Pinpoint the cell where the given text exists, returning its (X, Y) midpoint coordinate. 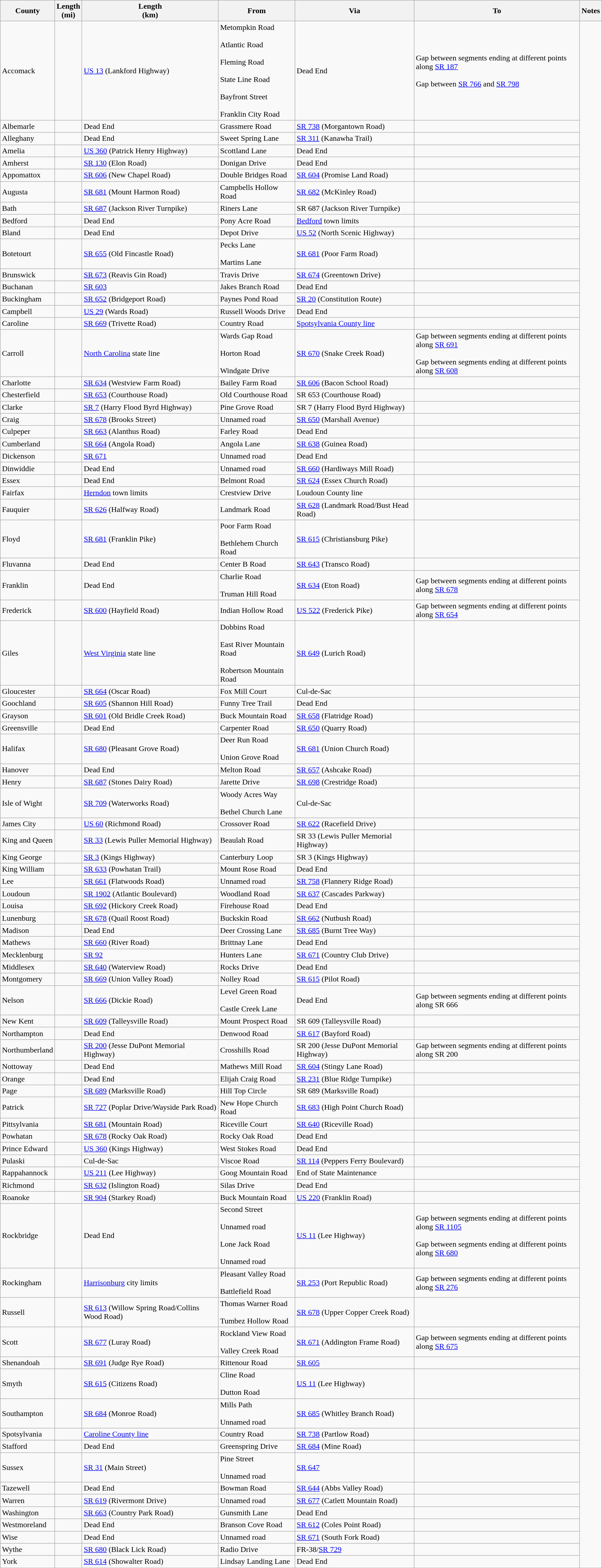
SR 640 (Riceville Road) (354, 1124)
Campbells Hollow Road (257, 192)
Powhatan (28, 1136)
SR 692 (Hickory Creek Road) (150, 906)
SR 684 (Monroe Road) (150, 1413)
York (28, 1562)
Cumberland (28, 444)
Mecklenburg (28, 955)
Hunters Lane (257, 955)
SR 31 (Main Street) (150, 1467)
SR 669 (Trivette Road) (150, 324)
SR 130 (Elon Road) (150, 163)
Gap between segments ending at different points along SR 678 (497, 585)
SR 660 (Hardiways Mill Road) (354, 468)
SR 652 (Bridgeport Road) (150, 299)
King William (28, 869)
Russell Woods Drive (257, 311)
SR 657 (Ashcake Road) (354, 770)
Franklin (28, 585)
SR 673 (Reavis Gin Road) (150, 275)
SR 691 (Judge Rye Road) (150, 1363)
Notes (591, 11)
SR 605 (354, 1363)
Henry (28, 782)
SR 606 (Bacon School Road) (354, 383)
Scott (28, 1342)
Dinwiddie (28, 468)
Smyth (28, 1384)
Rittenour Road (257, 1363)
SR 612 (Coles Point Road) (354, 1525)
Sweet Spring Lane (257, 139)
West Stokes Road (257, 1149)
SR 634 (Westview Farm Road) (150, 383)
SR 601 (Old Bridle Creek Road) (150, 716)
SR 643 (Transco Road) (354, 564)
Buckingham (28, 299)
Loudoun (28, 894)
Mills PathUnnamed road (257, 1413)
Crossover Road (257, 824)
Floyd (28, 539)
Chesterfield (28, 395)
Buckskin Road (257, 918)
Roanoke (28, 1197)
Pony Acre Road (257, 220)
SR 661 (Flatwoods Road) (150, 882)
SR 671 (Addington Frame Road) (354, 1342)
Goochland (28, 703)
SR 231 (Blue Ridge Turnpike) (354, 1079)
Bath (28, 208)
Goog Mountain Road (257, 1173)
Length(mi) (68, 11)
Rocky Oak Road (257, 1136)
SR 614 (Showalter Road) (150, 1562)
SR 311 (Kanawha Trail) (354, 139)
Rockbridge (28, 1236)
Fluvanna (28, 564)
Crosshills Road (257, 1050)
West Virginia state line (150, 653)
SR 624 (Essex Church Road) (354, 480)
SR 640 (Waterview Road) (150, 967)
SR 666 (Dickie Road) (150, 1000)
Rockland View RoadValley Creek Road (257, 1342)
SR 633 (Powhatan Trail) (150, 869)
Angola Lane (257, 444)
Travis Drive (257, 275)
Indian Hollow Road (257, 611)
Belmont Road (257, 480)
SR 613 (Willow Spring Road/Collins Wood Road) (150, 1312)
US 360 (Kings Highway) (150, 1149)
US 220 (Franklin Road) (354, 1197)
Caroline County line (150, 1434)
Nolley Road (257, 979)
North Carolina state line (150, 353)
SR 253 (Port Republic Road) (354, 1283)
Length(km) (150, 11)
Rocks Drive (257, 967)
Hill Top Circle (257, 1091)
Melton Road (257, 770)
SR 600 (Hayfield Road) (150, 611)
Greenspring Drive (257, 1447)
SR 687 (Stones Dairy Road) (150, 782)
New Hope Church Road (257, 1107)
Deer Run RoadUnion Grove Road (257, 749)
Buchanan (28, 287)
Tazewell (28, 1488)
SR 709 (Waterworks Road) (150, 803)
Bland (28, 233)
SR 680 (Pleasant Grove Road) (150, 749)
SR 637 (Cascades Parkway) (354, 894)
Washington (28, 1513)
Charlotte (28, 383)
Paynes Pond Road (257, 299)
Funny Tree Trail (257, 703)
Denwood Road (257, 1033)
SR 671 (150, 456)
Patrick (28, 1107)
Fox Mill Court (257, 691)
County (28, 11)
SR 698 (Crestridge Road) (354, 782)
Herndon town limits (150, 493)
SR 1902 (Atlantic Boulevard) (150, 894)
SR 619 (Rivermont Drive) (150, 1501)
SR 632 (Islington Road) (150, 1185)
SR 615 (Christiansburg Pike) (354, 539)
Gap between segments ending at different points along SR 200 (497, 1050)
SR 662 (Nutbush Road) (354, 918)
King George (28, 857)
Montgomery (28, 979)
Second StreetUnnamed roadLone Jack RoadUnnamed road (257, 1236)
Gloucester (28, 691)
SR 664 (Angola Road) (150, 444)
Accomack (28, 71)
Radio Drive (257, 1549)
Poor Farm RoadBethlehem Church Road (257, 539)
Mount Prospect Road (257, 1021)
Bailey Farm Road (257, 383)
Gap between segments ending at different points along SR 666 (497, 1000)
Madison (28, 930)
Grayson (28, 716)
Clarke (28, 407)
Crestview Drive (257, 493)
Caroline (28, 324)
Prince Edward (28, 1149)
Gunsmith Lane (257, 1513)
Brunswick (28, 275)
Louisa (28, 906)
Viscoe Road (257, 1161)
Mount Rose Road (257, 869)
Scottland Lane (257, 151)
Thomas Warner RoadTumbez Hollow Road (257, 1312)
SR 678 (Rocky Oak Road) (150, 1136)
SR 738 (Morgantown Road) (354, 126)
Lunenburg (28, 918)
Firehouse Road (257, 906)
Gap between segments ending at different points along SR 276 (497, 1283)
US 360 (Patrick Henry Highway) (150, 151)
SR 650 (Quarry Road) (354, 728)
SR 634 (Eton Road) (354, 585)
SR 758 (Flannery Ridge Road) (354, 882)
Westmoreland (28, 1525)
Frederick (28, 611)
SR 622 (Racefield Drive) (354, 824)
Halifax (28, 749)
SR 638 (Guinea Road) (354, 444)
SR 684 (Mine Road) (354, 1447)
SR 603 (150, 287)
From (257, 11)
SR 660 (River Road) (150, 943)
Pine Grove Road (257, 407)
SR 682 (McKinley Road) (354, 192)
SR 685 (Whitley Branch Road) (354, 1413)
SR 674 (Greentown Drive) (354, 275)
Lindsay Landing Lane (257, 1562)
Bowman Road (257, 1488)
FR-38/SR 729 (354, 1549)
Warren (28, 1501)
Brittnay Lane (257, 943)
James City (28, 824)
To (497, 11)
Cline RoadDutton Road (257, 1384)
Loudoun County line (354, 493)
Gap between segments ending at different points along SR 691Gap between segments ending at different points along SR 608 (497, 353)
Orange (28, 1079)
Mathews (28, 943)
US 29 (Wards Road) (150, 311)
Augusta (28, 192)
SR 669 (Union Valley Road) (150, 979)
Northampton (28, 1033)
Gap between segments ending at different points along SR 654 (497, 611)
Pleasant Valley RoadBattlefield Road (257, 1283)
Wards Gap RoadHorton RoadWindgate Drive (257, 353)
SR 658 (Flatridge Road) (354, 716)
Spotsylvania (28, 1434)
Fauquier (28, 509)
SR 628 (Landmark Road/Bust Head Road) (354, 509)
Rappahannock (28, 1173)
Elijah Craig Road (257, 1079)
SR 604 (Stingy Lane Road) (354, 1066)
New Kent (28, 1021)
SR 678 (Quail Roost Road) (150, 918)
SR 655 (Old Fincastle Road) (150, 254)
Giles (28, 653)
SR 681 (Union Church Road) (354, 749)
Hanover (28, 770)
SR 647 (354, 1467)
Center B Road (257, 564)
SR 114 (Peppers Ferry Boulevard) (354, 1161)
Rockingham (28, 1283)
US 522 (Frederick Pike) (354, 611)
SR 904 (Starkey Road) (150, 1197)
SR 685 (Burnt Tree Way) (354, 930)
SR 670 (Snake Creek Road) (354, 353)
Bedford (28, 220)
Riners Lane (257, 208)
SR 617 (Bayford Road) (354, 1033)
SR 605 (Shannon Hill Road) (150, 703)
Riceville Court (257, 1124)
Craig (28, 419)
SR 683 (High Point Church Road) (354, 1107)
Carroll (28, 353)
Wythe (28, 1549)
King and Queen (28, 840)
Woody Acres WayBethel Church Lane (257, 803)
SR 663 (Country Park Road) (150, 1513)
SR 678 (Upper Copper Creek Road) (354, 1312)
SR 606 (New Chapel Road) (150, 175)
Beaulah Road (257, 840)
Richmond (28, 1185)
End of State Maintenance (354, 1173)
Charlie RoadTruman Hill Road (257, 585)
SR 649 (Lurich Road) (354, 653)
Farley Road (257, 432)
Page (28, 1091)
US 52 (North Scenic Highway) (354, 233)
Pittsylvania (28, 1124)
Stafford (28, 1447)
SR 681 (Franklin Pike) (150, 539)
Gap between segments ending at different points along SR 1105Gap between segments ending at different points along SR 680 (497, 1236)
SR 615 (Citizens Road) (150, 1384)
Lee (28, 882)
Old Courthouse Road (257, 395)
SR 681 (Poor Farm Road) (354, 254)
Fairfax (28, 493)
US 211 (Lee Highway) (150, 1173)
SR 644 (Abbs Valley Road) (354, 1488)
Pecks LaneMartins Lane (257, 254)
Campbell (28, 311)
Gap between segments ending at different points along SR 187Gap between SR 766 and SR 798 (497, 71)
Jarette Drive (257, 782)
Russell (28, 1312)
SR 678 (Brooks Street) (150, 419)
SR 727 (Poplar Drive/Wayside Park Road) (150, 1107)
Nottoway (28, 1066)
Harrisonburg city limits (150, 1283)
SR 680 (Black Lick Road) (150, 1549)
Metompkin RoadAtlantic RoadFleming RoadState Line RoadBayfront StreetFranklin City Road (257, 71)
Level Green RoadCastle Creek Lane (257, 1000)
Shenandoah (28, 1363)
Pine StreetUnnamed road (257, 1467)
Carpenter Road (257, 728)
Jakes Branch Road (257, 287)
Sussex (28, 1467)
Culpeper (28, 432)
Dickenson (28, 456)
Branson Cove Road (257, 1525)
Essex (28, 480)
Donigan Drive (257, 163)
SR 681 (Mount Harmon Road) (150, 192)
Northumberland (28, 1050)
US 13 (Lankford Highway) (150, 71)
Canterbury Loop (257, 857)
SR 738 (Partlow Road) (354, 1434)
SR 677 (Catlett Mountain Road) (354, 1501)
Woodland Road (257, 894)
Gap between segments ending at different points along SR 675 (497, 1342)
Double Bridges Road (257, 175)
SR 671 (South Fork Road) (354, 1537)
SR 604 (Promise Land Road) (354, 175)
Landmark Road (257, 509)
Pulaski (28, 1161)
Bedford town limits (354, 220)
Isle of Wight (28, 803)
SR 664 (Oscar Road) (150, 691)
Middlesex (28, 967)
Spotsylvania County line (354, 324)
SR 677 (Luray Road) (150, 1342)
Silas Drive (257, 1185)
SR 92 (150, 955)
Via (354, 11)
US 60 (Richmond Road) (150, 824)
Greensville (28, 728)
Amherst (28, 163)
Southampton (28, 1413)
SR 650 (Marshall Avenue) (354, 419)
Deer Crossing Lane (257, 930)
Appomattox (28, 175)
Mathews Mill Road (257, 1066)
Depot Drive (257, 233)
SR 663 (Alanthus Road) (150, 432)
SR 626 (Halfway Road) (150, 509)
Dobbins RoadEast River Mountain RoadRobertson Mountain Road (257, 653)
SR 615 (Pilot Road) (354, 979)
Nelson (28, 1000)
Wise (28, 1537)
Amelia (28, 151)
Grassmere Road (257, 126)
Alleghany (28, 139)
Albemarle (28, 126)
SR 681 (Mountain Road) (150, 1124)
SR 671 (Country Club Drive) (354, 955)
SR 20 (Constitution Route) (354, 299)
Botetourt (28, 254)
